Determine the [X, Y] coordinate at the center of the cell enclosing the given text.  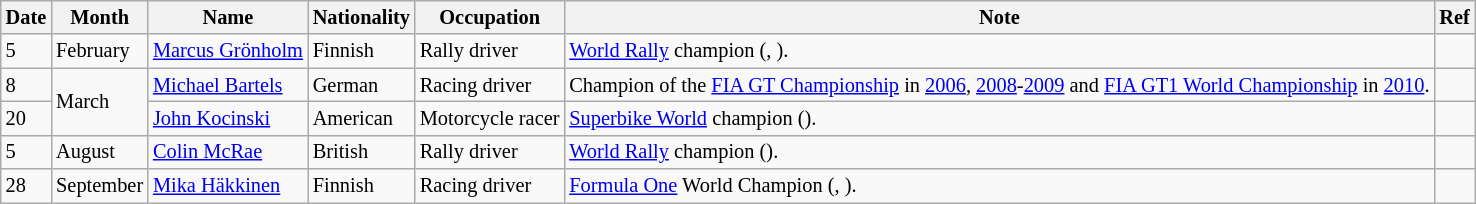
World Rally champion (, ). [999, 51]
Month [100, 17]
Michael Bartels [228, 85]
20 [26, 118]
Champion of the FIA GT Championship in 2006, 2008-2009 and FIA GT1 World Championship in 2010. [999, 85]
Note [999, 17]
August [100, 152]
Motorcycle racer [490, 118]
Name [228, 17]
February [100, 51]
Marcus Grönholm [228, 51]
World Rally champion (). [999, 152]
Colin McRae [228, 152]
March [100, 102]
Nationality [362, 17]
September [100, 186]
German [362, 85]
Occupation [490, 17]
Mika Häkkinen [228, 186]
British [362, 152]
American [362, 118]
8 [26, 85]
John Kocinski [228, 118]
Formula One World Champion (, ). [999, 186]
Superbike World champion (). [999, 118]
Ref [1454, 17]
Date [26, 17]
28 [26, 186]
